Capture the cell that displays the provided text and extract its (X, Y) central coordinate. 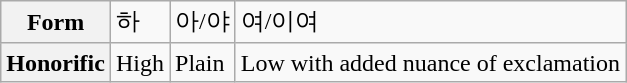
Low with added nuance of exclamation (430, 62)
Plain (203, 62)
하 (140, 22)
Form (56, 22)
Honorific (56, 62)
아/야 (203, 22)
여/이여 (430, 22)
High (140, 62)
